Provide the (X, Y) coordinate of the cell's center where the given text is located.  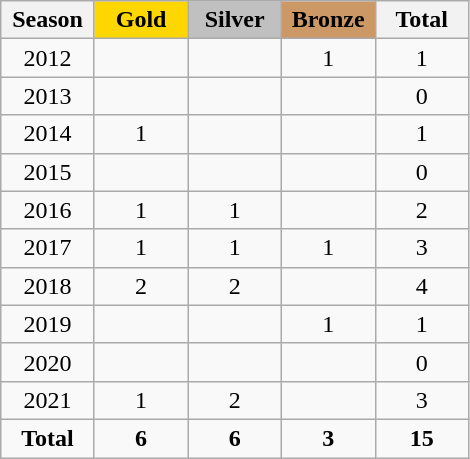
2018 (48, 286)
2016 (48, 210)
2012 (48, 58)
2019 (48, 324)
4 (422, 286)
2015 (48, 172)
Silver (235, 20)
Season (48, 20)
2017 (48, 248)
15 (422, 438)
2021 (48, 400)
2013 (48, 96)
Gold (141, 20)
2014 (48, 134)
2020 (48, 362)
Bronze (328, 20)
